Output the (x, y) coordinate of the center of the cell containing the given text.  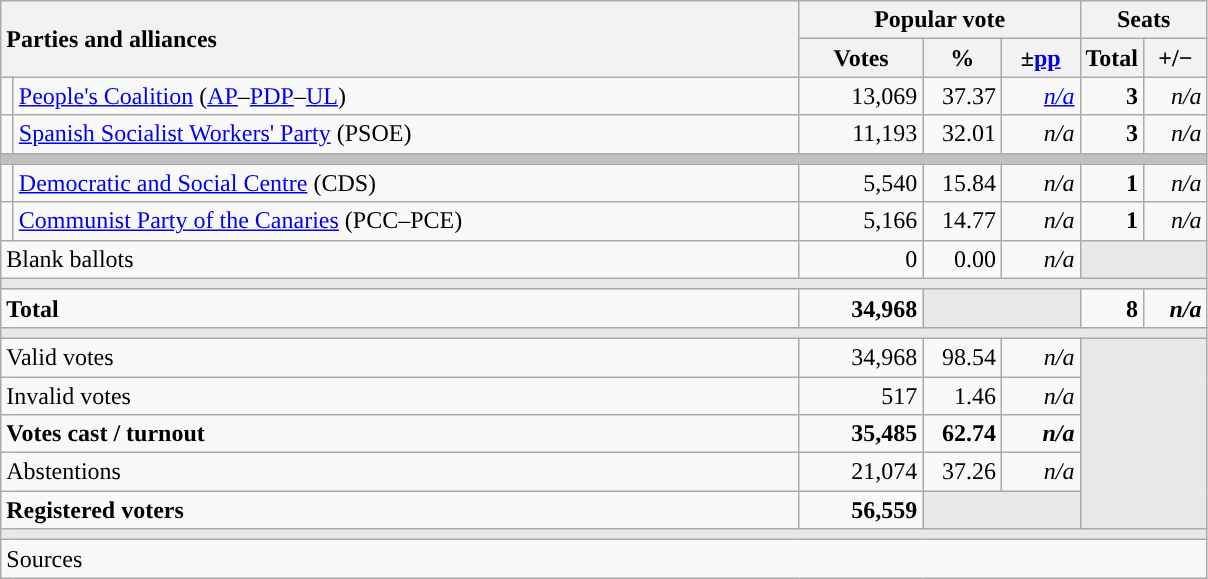
Abstentions (400, 472)
14.77 (962, 221)
62.74 (962, 434)
21,074 (861, 472)
Registered voters (400, 510)
0.00 (962, 259)
5,166 (861, 221)
Spanish Socialist Workers' Party (PSOE) (406, 134)
People's Coalition (AP–PDP–UL) (406, 96)
+/− (1176, 58)
32.01 (962, 134)
517 (861, 395)
5,540 (861, 183)
13,069 (861, 96)
Blank ballots (400, 259)
Popular vote (940, 20)
1.46 (962, 395)
15.84 (962, 183)
98.54 (962, 357)
Seats (1144, 20)
Votes cast / turnout (400, 434)
Valid votes (400, 357)
11,193 (861, 134)
Invalid votes (400, 395)
Parties and alliances (400, 39)
±pp (1040, 58)
Communist Party of the Canaries (PCC–PCE) (406, 221)
35,485 (861, 434)
% (962, 58)
Sources (604, 559)
56,559 (861, 510)
37.37 (962, 96)
Votes (861, 58)
Democratic and Social Centre (CDS) (406, 183)
0 (861, 259)
8 (1112, 308)
37.26 (962, 472)
